Provide the (x, y) coordinate of the cell's center where the given text is located.  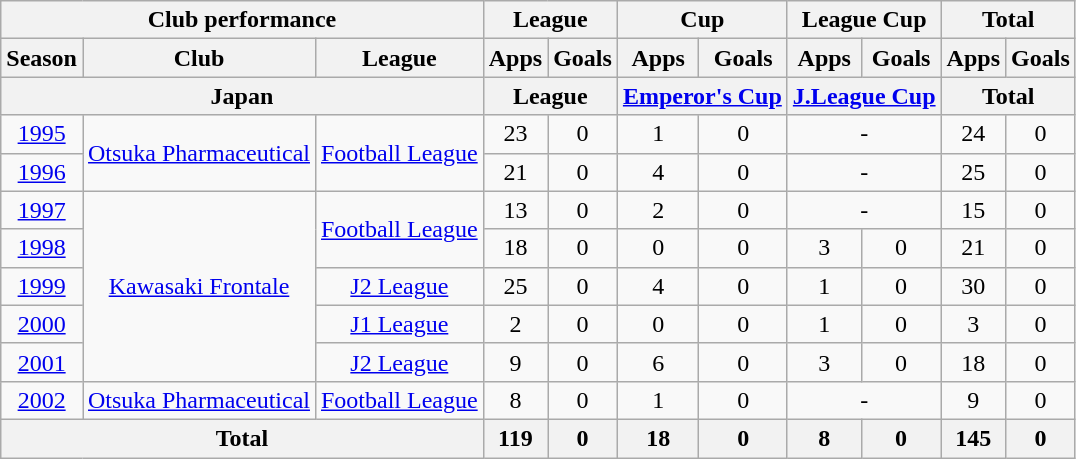
1997 (42, 210)
145 (973, 438)
2002 (42, 400)
119 (515, 438)
24 (973, 134)
Club performance (242, 20)
Club (198, 58)
13 (515, 210)
1998 (42, 248)
Kawasaki Frontale (198, 286)
Emperor's Cup (702, 96)
2001 (42, 362)
6 (658, 362)
1999 (42, 286)
J1 League (399, 324)
30 (973, 286)
Season (42, 58)
23 (515, 134)
1995 (42, 134)
15 (973, 210)
Cup (702, 20)
1996 (42, 172)
2000 (42, 324)
J.League Cup (864, 96)
League Cup (864, 20)
Japan (242, 96)
